Capture the cell that displays the provided text and extract its [X, Y] central coordinate. 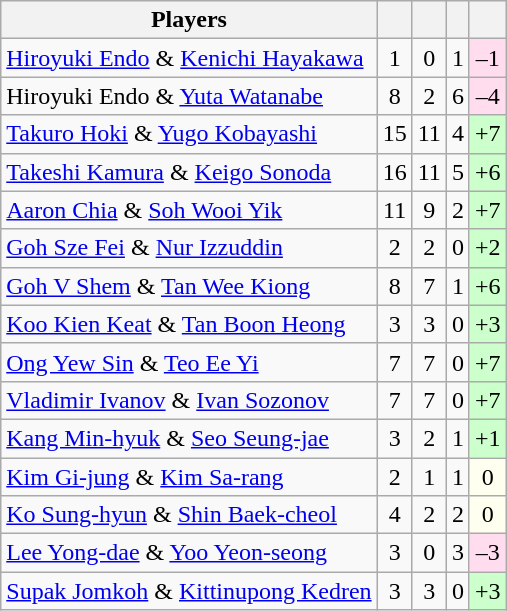
Goh V Shem & Tan Wee Kiong [189, 286]
–4 [488, 96]
–1 [488, 58]
Hiroyuki Endo & Kenichi Hayakawa [189, 58]
Lee Yong-dae & Yoo Yeon-seong [189, 553]
Players [189, 20]
Ong Yew Sin & Teo Ee Yi [189, 362]
Aaron Chia & Soh Wooi Yik [189, 210]
Hiroyuki Endo & Yuta Watanabe [189, 96]
Kang Min-hyuk & Seo Seung-jae [189, 438]
+2 [488, 248]
16 [394, 172]
9 [429, 210]
Goh Sze Fei & Nur Izzuddin [189, 248]
15 [394, 134]
5 [458, 172]
Takuro Hoki & Yugo Kobayashi [189, 134]
+1 [488, 438]
Koo Kien Keat & Tan Boon Heong [189, 324]
Ko Sung-hyun & Shin Baek-cheol [189, 515]
Kim Gi-jung & Kim Sa-rang [189, 477]
Supak Jomkoh & Kittinupong Kedren [189, 591]
Takeshi Kamura & Keigo Sonoda [189, 172]
6 [458, 96]
Vladimir Ivanov & Ivan Sozonov [189, 400]
–3 [488, 553]
